Output the [x, y] coordinate of the center of the cell containing the given text.  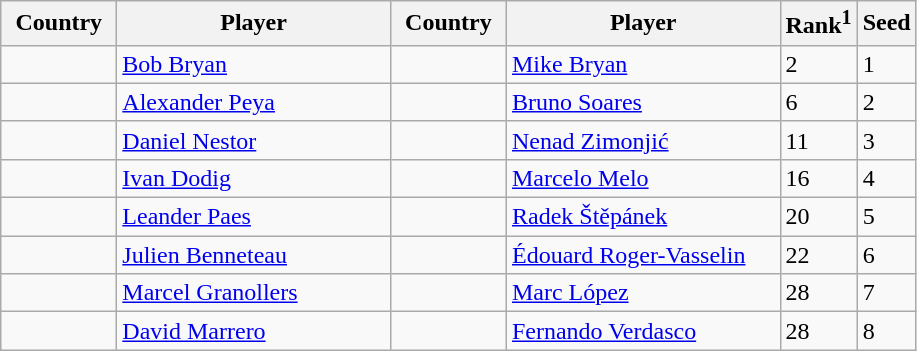
David Marrero [254, 331]
4 [886, 178]
22 [818, 255]
Radek Štěpánek [643, 217]
Nenad Zimonjić [643, 140]
Marcelo Melo [643, 178]
16 [818, 178]
Rank1 [818, 24]
7 [886, 293]
Bob Bryan [254, 64]
Ivan Dodig [254, 178]
Alexander Peya [254, 102]
Daniel Nestor [254, 140]
1 [886, 64]
Julien Benneteau [254, 255]
11 [818, 140]
5 [886, 217]
Fernando Verdasco [643, 331]
Bruno Soares [643, 102]
Édouard Roger-Vasselin [643, 255]
Mike Bryan [643, 64]
20 [818, 217]
Marc López [643, 293]
8 [886, 331]
Seed [886, 24]
Leander Paes [254, 217]
Marcel Granollers [254, 293]
3 [886, 140]
